Extract the [x, y] coordinate from the center of the cell holding the provided text.  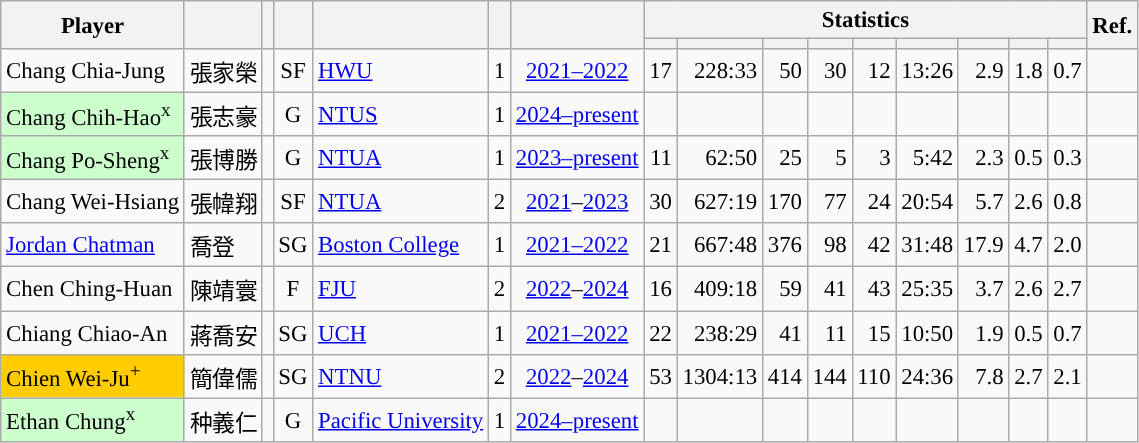
50 [784, 71]
Chang Wei-Hsiang [93, 202]
5:42 [928, 158]
Chang Chia-Jung [93, 71]
NTNU [401, 376]
蔣喬安 [223, 333]
10:50 [928, 333]
4.7 [1028, 246]
Chang Po-Shengx [93, 158]
FJU [401, 289]
62:50 [720, 158]
Chang Chih-Haox [93, 115]
2.1 [1068, 376]
2.3 [983, 158]
NTUS [401, 115]
98 [830, 246]
409:18 [720, 289]
53 [660, 376]
陳靖寰 [223, 289]
Jordan Chatman [93, 246]
張幃翔 [223, 202]
15 [874, 333]
3 [874, 158]
Ref. [1112, 25]
Chien Wei-Ju+ [93, 376]
Statistics [866, 20]
24:36 [928, 376]
Player [93, 25]
Chiang Chiao-An [93, 333]
31:48 [928, 246]
簡偉儒 [223, 376]
3.7 [983, 289]
376 [784, 246]
414 [784, 376]
17 [660, 71]
張家榮 [223, 71]
25:35 [928, 289]
Ethan Chungx [93, 420]
張志豪 [223, 115]
16 [660, 289]
喬登 [223, 246]
42 [874, 246]
17.9 [983, 246]
228:33 [720, 71]
Pacific University [401, 420]
1.8 [1028, 71]
HWU [401, 71]
170 [784, 202]
0.8 [1068, 202]
UCH [401, 333]
7.8 [983, 376]
F [293, 289]
22 [660, 333]
5 [830, 158]
13:26 [928, 71]
21 [660, 246]
Boston College [401, 246]
24 [874, 202]
1.9 [983, 333]
627:19 [720, 202]
238:29 [720, 333]
667:48 [720, 246]
77 [830, 202]
1304:13 [720, 376]
25 [784, 158]
張博勝 [223, 158]
43 [874, 289]
2.9 [983, 71]
2023–present [576, 158]
110 [874, 376]
2021–2023 [576, 202]
59 [784, 289]
5.7 [983, 202]
144 [830, 376]
2.0 [1068, 246]
0.3 [1068, 158]
Chen Ching-Huan [93, 289]
20:54 [928, 202]
种義仁 [223, 420]
12 [874, 71]
